Return the (x, y) coordinate for the center point of the cell that contains the specified text.  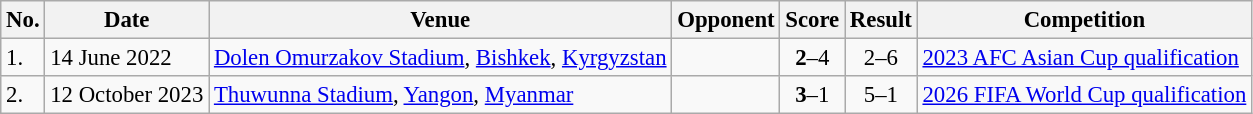
Venue (440, 20)
5–1 (882, 95)
2023 AFC Asian Cup qualification (1084, 58)
Date (127, 20)
2–6 (882, 58)
2–4 (812, 58)
3–1 (812, 95)
2. (23, 95)
Score (812, 20)
1. (23, 58)
No. (23, 20)
Result (882, 20)
2026 FIFA World Cup qualification (1084, 95)
12 October 2023 (127, 95)
Dolen Omurzakov Stadium, Bishkek, Kyrgyzstan (440, 58)
Thuwunna Stadium, Yangon, Myanmar (440, 95)
Opponent (726, 20)
Competition (1084, 20)
14 June 2022 (127, 58)
